Pinpoint the cell where the given text exists, returning its (x, y) midpoint coordinate. 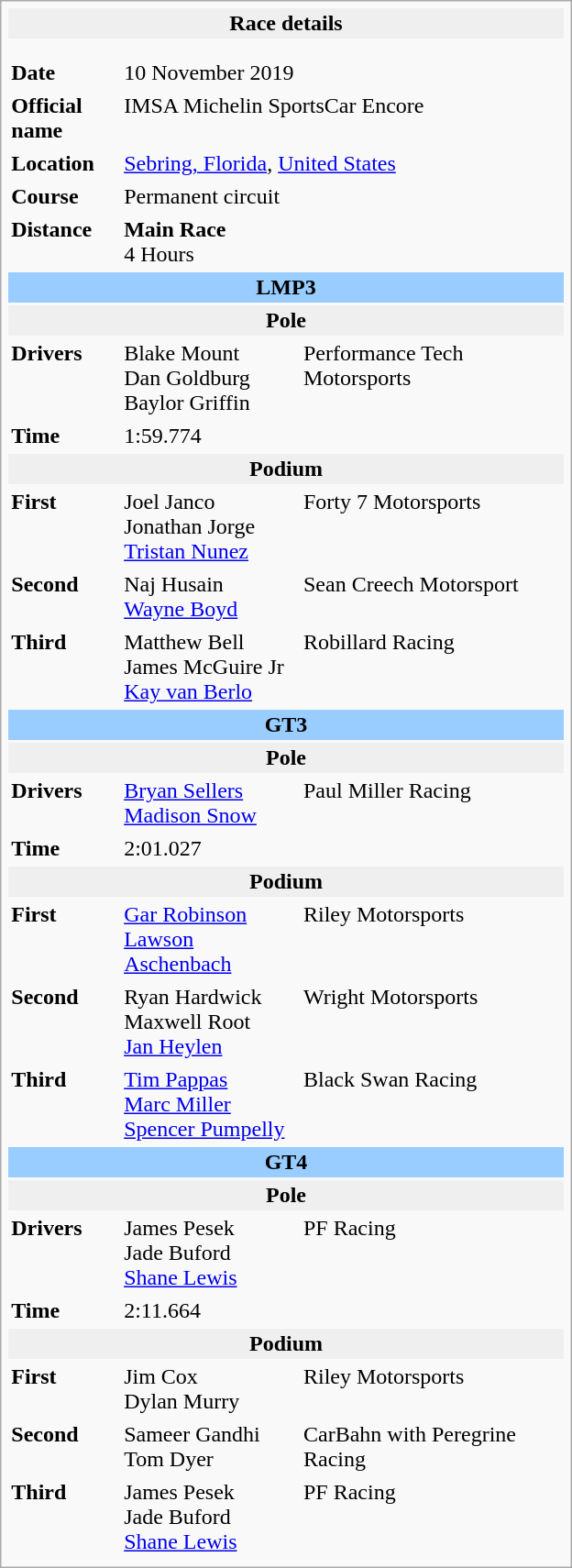
2:11.664 (343, 1311)
Main Race4 Hours (343, 242)
Race details (286, 24)
1:59.774 (343, 436)
Tim Pappas Marc Miller Spencer Pumpelly (209, 1104)
IMSA Michelin SportsCar Encore (343, 118)
Blake Mount Dan Goldburg Baylor Griffin (209, 378)
LMP3 (286, 288)
Forty 7 Motorsports (433, 526)
Date (63, 73)
Joel Janco Jonathan Jorge Tristan Nunez (209, 526)
Distance (63, 242)
2:01.027 (343, 849)
Wright Motorsports (433, 1021)
Black Swan Racing (433, 1104)
Ryan Hardwick Maxwell Root Jan Heylen (209, 1021)
Jim Cox Dylan Murry (209, 1389)
Gar Robinson Lawson Aschenbach (209, 939)
Official name (63, 118)
Course (63, 196)
10 November 2019 (209, 73)
CarBahn with Peregrine Racing (433, 1447)
Naj Husain Wayne Boyd (209, 597)
Sameer Gandhi Tom Dyer (209, 1447)
Matthew Bell James McGuire Jr Kay van Berlo (209, 668)
Paul Miller Racing (433, 803)
Sean Creech Motorsport (433, 597)
Sebring, Florida, United States (343, 163)
Performance Tech Motorsports (433, 378)
GT4 (286, 1163)
Location (63, 163)
Robillard Racing (433, 668)
Bryan Sellers Madison Snow (209, 803)
Permanent circuit (343, 196)
GT3 (286, 724)
